From the cell containing the given text, extract its center point as (X, Y) coordinate. 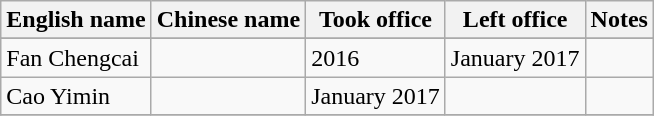
2016 (376, 58)
English name (76, 20)
Cao Yimin (76, 96)
Notes (619, 20)
Left office (515, 20)
Chinese name (228, 20)
Took office (376, 20)
Fan Chengcai (76, 58)
